Output the (x, y) coordinate of the center of the cell containing the given text.  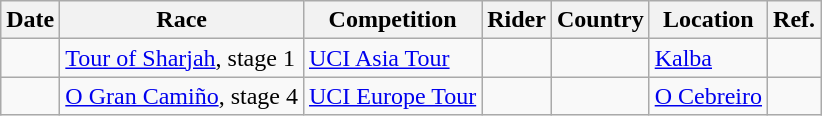
Date (30, 20)
Country (600, 20)
O Cebreiro (708, 96)
Competition (392, 20)
Kalba (708, 58)
UCI Europe Tour (392, 96)
Race (182, 20)
Location (708, 20)
UCI Asia Tour (392, 58)
Tour of Sharjah, stage 1 (182, 58)
Ref. (794, 20)
Rider (517, 20)
O Gran Camiño, stage 4 (182, 96)
